Identify which cell holds the provided text, then report its [x, y] central coordinate. 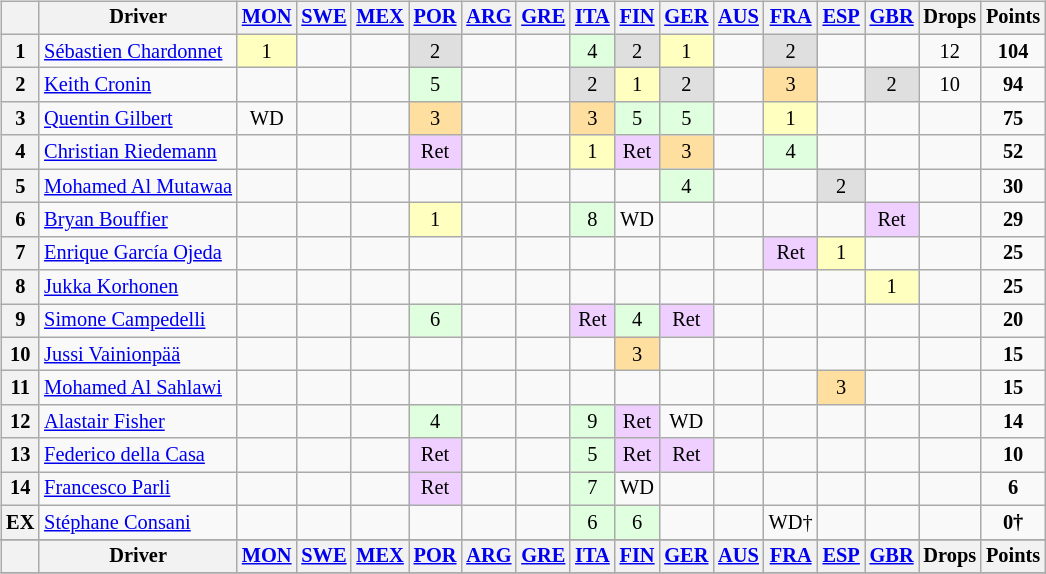
104 [1013, 51]
Keith Cronin [138, 85]
Jukka Korhonen [138, 287]
11 [20, 388]
Simone Campedelli [138, 321]
Quentin Gilbert [138, 119]
Sébastien Chardonnet [138, 51]
94 [1013, 85]
Christian Riedemann [138, 152]
Jussi Vainionpää [138, 354]
Mohamed Al Sahlawi [138, 388]
EX [20, 522]
20 [1013, 321]
WD† [791, 522]
Alastair Fisher [138, 422]
Mohamed Al Mutawaa [138, 186]
29 [1013, 220]
75 [1013, 119]
52 [1013, 152]
0† [1013, 522]
Enrique García Ojeda [138, 253]
Bryan Bouffier [138, 220]
13 [20, 455]
30 [1013, 186]
Francesco Parli [138, 489]
Federico della Casa [138, 455]
Stéphane Consani [138, 522]
